Determine the (X, Y) coordinate at the center of the cell enclosing the given text.  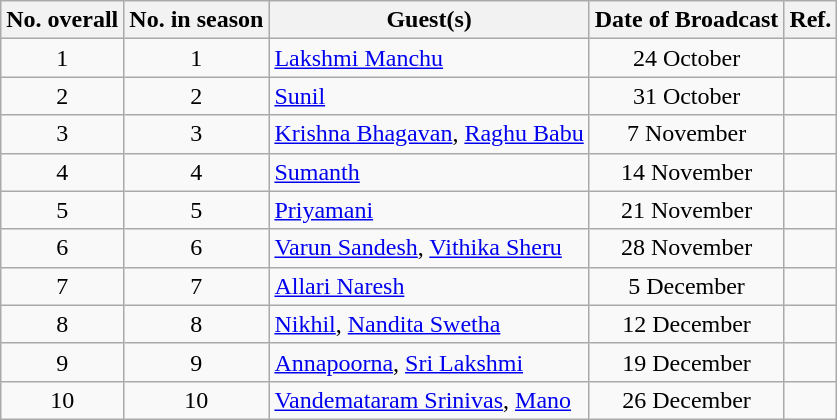
19 December (686, 362)
26 December (686, 400)
Ref. (810, 20)
No. in season (196, 20)
Date of Broadcast (686, 20)
Sumanth (429, 172)
21 November (686, 210)
Lakshmi Manchu (429, 58)
Krishna Bhagavan, Raghu Babu (429, 134)
Priyamani (429, 210)
12 December (686, 324)
7 November (686, 134)
24 October (686, 58)
No. overall (62, 20)
Vandemataram Srinivas, Mano (429, 400)
Annapoorna, Sri Lakshmi (429, 362)
Allari Naresh (429, 286)
Varun Sandesh, Vithika Sheru (429, 248)
14 November (686, 172)
5 December (686, 286)
31 October (686, 96)
Nikhil, Nandita Swetha (429, 324)
Sunil (429, 96)
28 November (686, 248)
Guest(s) (429, 20)
